Search for the cell housing the specified text and yield its [X, Y] center coordinate. 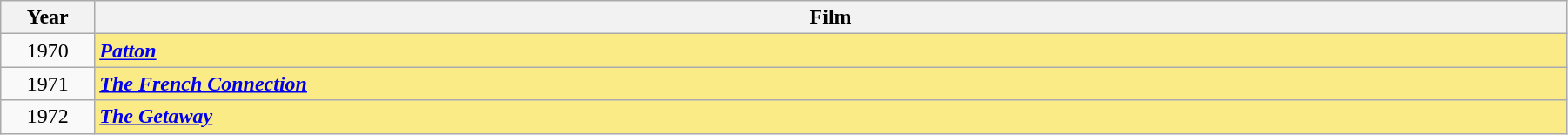
Film [831, 17]
1970 [48, 51]
The Getaway [831, 117]
Year [48, 17]
Patton [831, 51]
1972 [48, 117]
1971 [48, 84]
The French Connection [831, 84]
